Find where the given text appears and provide that cell's center as [X, Y] coordinate. 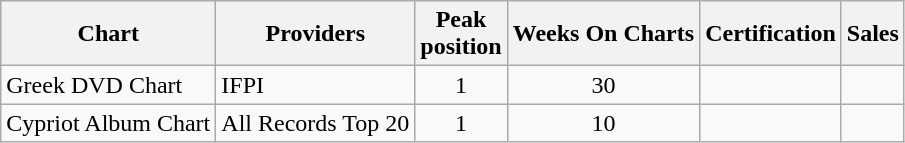
10 [603, 123]
Certification [771, 34]
Sales [872, 34]
All Records Top 20 [316, 123]
Greek DVD Chart [108, 85]
Cypriot Album Chart [108, 123]
30 [603, 85]
IFPI [316, 85]
Chart [108, 34]
Peakposition [461, 34]
Providers [316, 34]
Weeks On Charts [603, 34]
